Locate the cell with the specified text and output its (x, y) center coordinate. 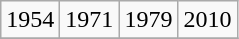
1954 (30, 20)
1979 (148, 20)
1971 (90, 20)
2010 (208, 20)
